Output the [x, y] coordinate of the center of the cell containing the given text.  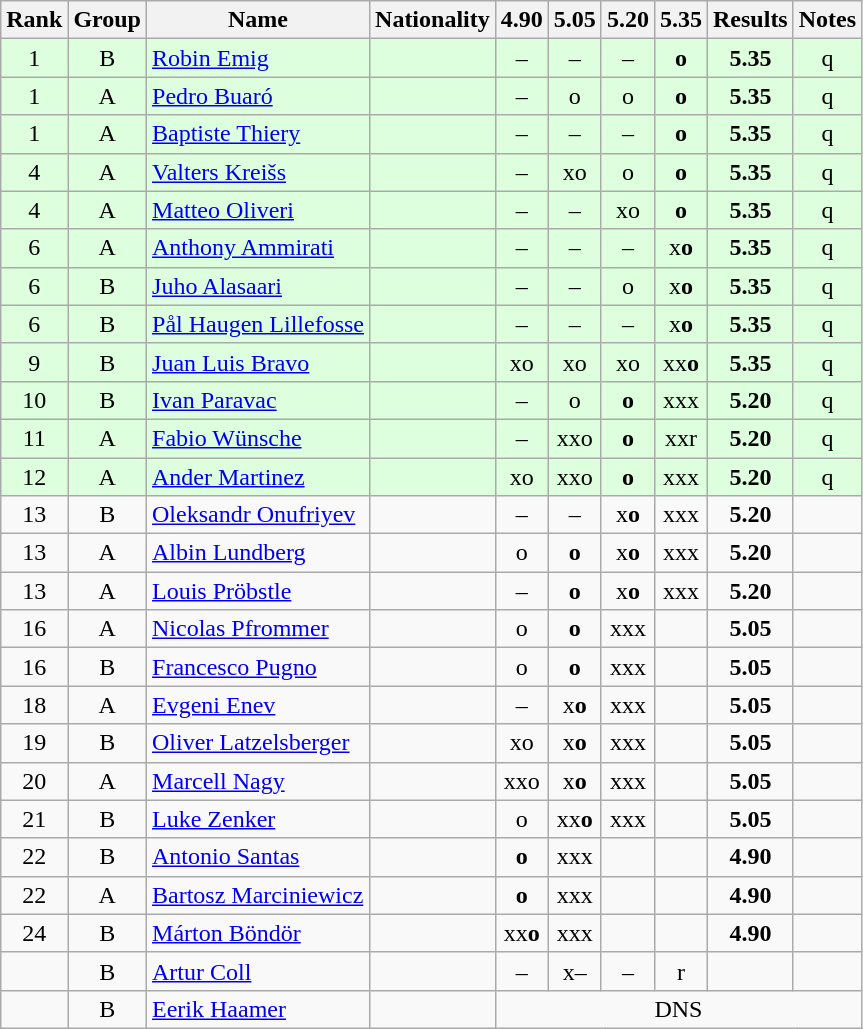
11 [34, 438]
Fabio Wünsche [258, 438]
Oliver Latzelsberger [258, 743]
21 [34, 819]
Oleksandr Onufriyev [258, 515]
Eerik Haamer [258, 1009]
Albin Lundberg [258, 553]
Louis Pröbstle [258, 591]
Robin Emig [258, 58]
Ander Martinez [258, 477]
Name [258, 20]
24 [34, 933]
Anthony Ammirati [258, 248]
Bartosz Marciniewicz [258, 895]
r [680, 971]
10 [34, 400]
Results [751, 20]
Baptiste Thiery [258, 134]
19 [34, 743]
x– [574, 971]
Francesco Pugno [258, 667]
DNS [678, 1009]
Matteo Oliveri [258, 210]
Artur Coll [258, 971]
12 [34, 477]
Evgeni Enev [258, 705]
18 [34, 705]
Luke Zenker [258, 819]
Ivan Paravac [258, 400]
Juan Luis Bravo [258, 362]
Marcell Nagy [258, 781]
9 [34, 362]
Nationality [433, 20]
Nicolas Pfrommer [258, 629]
20 [34, 781]
Antonio Santas [258, 857]
Group [108, 20]
xxr [680, 438]
Rank [34, 20]
Pål Haugen Lillefosse [258, 324]
Juho Alasaari [258, 286]
Valters Kreišs [258, 172]
Pedro Buaró [258, 96]
Notes [827, 20]
Márton Böndör [258, 933]
